Extract the (x, y) coordinate from the center of the cell holding the provided text.  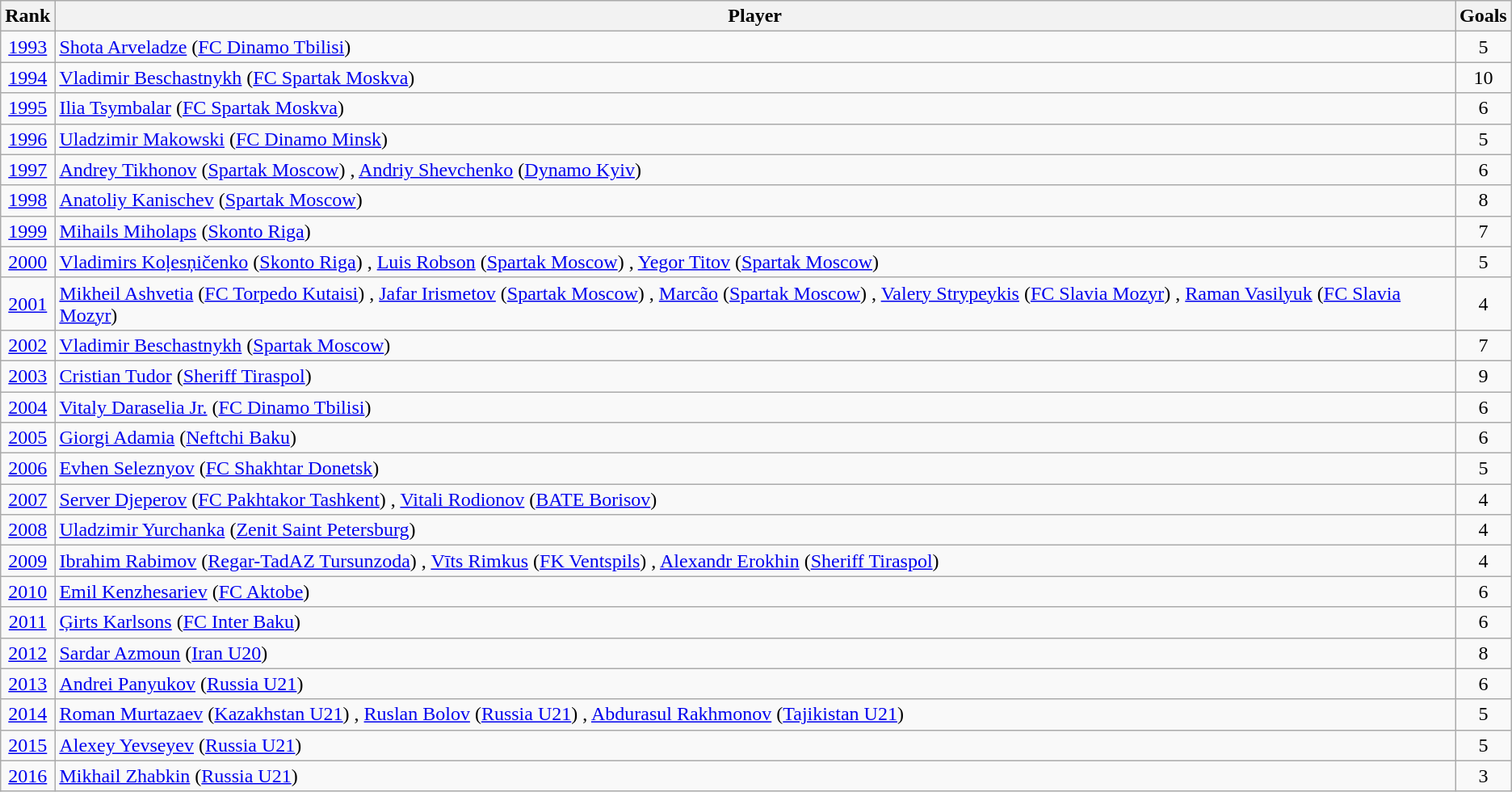
Uladzimir Makowski (FC Dinamo Minsk) (755, 139)
2006 (27, 469)
2014 (27, 714)
Shota Arveladze (FC Dinamo Tbilisi) (755, 47)
2003 (27, 376)
Cristian Tudor (Sheriff Tiraspol) (755, 376)
Sardar Azmoun (Iran U20) (755, 653)
Vladimirs Koļesņičenko (Skonto Riga) , Luis Robson (Spartak Moscow) , Yegor Titov (Spartak Moscow) (755, 262)
Vladimir Beschastnykh (Spartak Moscow) (755, 345)
Uladzimir Yurchanka (Zenit Saint Petersburg) (755, 530)
Mikhail Zhabkin (Russia U21) (755, 776)
2008 (27, 530)
Ibrahim Rabimov (Regar-TadAZ Tursunzoda) , Vīts Rimkus (FK Ventspils) , Alexandr Erokhin (Sheriff Tiraspol) (755, 561)
Roman Murtazaev (Kazakhstan U21) , Ruslan Bolov (Russia U21) , Abdurasul Rakhmonov (Tajikistan U21) (755, 714)
2004 (27, 407)
Giorgi Adamia (Neftchi Baku) (755, 438)
2000 (27, 262)
1996 (27, 139)
2010 (27, 592)
2007 (27, 499)
Andrey Tikhonov (Spartak Moscow) , Andriy Shevchenko (Dynamo Kyiv) (755, 170)
2001 (27, 304)
1993 (27, 47)
1997 (27, 170)
Anatoliy Kanischev (Spartak Moscow) (755, 200)
Emil Kenzhesariev (FC Aktobe) (755, 592)
2012 (27, 653)
Vladimir Beschastnykh (FC Spartak Moskva) (755, 78)
Player (755, 16)
2009 (27, 561)
3 (1484, 776)
Andrei Panyukov (Russia U21) (755, 684)
Mihails Miholaps (Skonto Riga) (755, 231)
Alexey Yevseyev (Russia U21) (755, 745)
Ģirts Karlsons (FC Inter Baku) (755, 622)
1998 (27, 200)
Vitaly Daraselia Jr. (FC Dinamo Tbilisi) (755, 407)
9 (1484, 376)
10 (1484, 78)
Server Djeperov (FC Pakhtakor Tashkent) , Vitali Rodionov (BATE Borisov) (755, 499)
2013 (27, 684)
Rank (27, 16)
1994 (27, 78)
1999 (27, 231)
Goals (1484, 16)
2002 (27, 345)
Ilia Tsymbalar (FC Spartak Moskva) (755, 108)
Evhen Seleznyov (FC Shakhtar Donetsk) (755, 469)
2011 (27, 622)
1995 (27, 108)
2005 (27, 438)
2016 (27, 776)
2015 (27, 745)
